Pinpoint the cell where the given text exists, returning its [X, Y] midpoint coordinate. 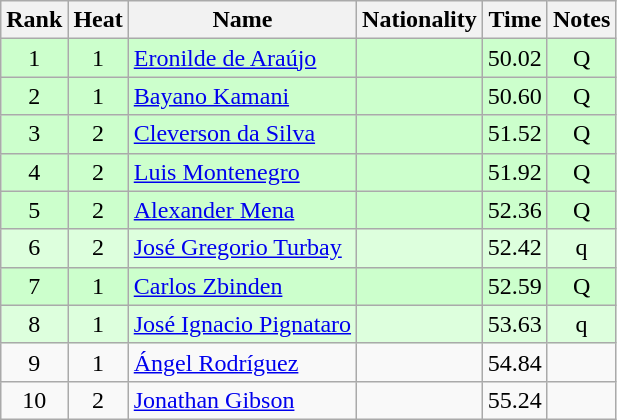
Heat [98, 20]
Bayano Kamani [242, 96]
5 [34, 210]
52.36 [514, 210]
4 [34, 172]
Eronilde de Araújo [242, 58]
José Ignacio Pignataro [242, 324]
Name [242, 20]
7 [34, 286]
52.42 [514, 248]
José Gregorio Turbay [242, 248]
Jonathan Gibson [242, 400]
Luis Montenegro [242, 172]
Ángel Rodríguez [242, 362]
53.63 [514, 324]
9 [34, 362]
Cleverson da Silva [242, 134]
50.02 [514, 58]
Notes [581, 20]
3 [34, 134]
51.92 [514, 172]
6 [34, 248]
Carlos Zbinden [242, 286]
55.24 [514, 400]
8 [34, 324]
Alexander Mena [242, 210]
Time [514, 20]
51.52 [514, 134]
54.84 [514, 362]
52.59 [514, 286]
10 [34, 400]
50.60 [514, 96]
Nationality [420, 20]
Rank [34, 20]
